Determine the (X, Y) coordinate at the center of the cell enclosing the given text.  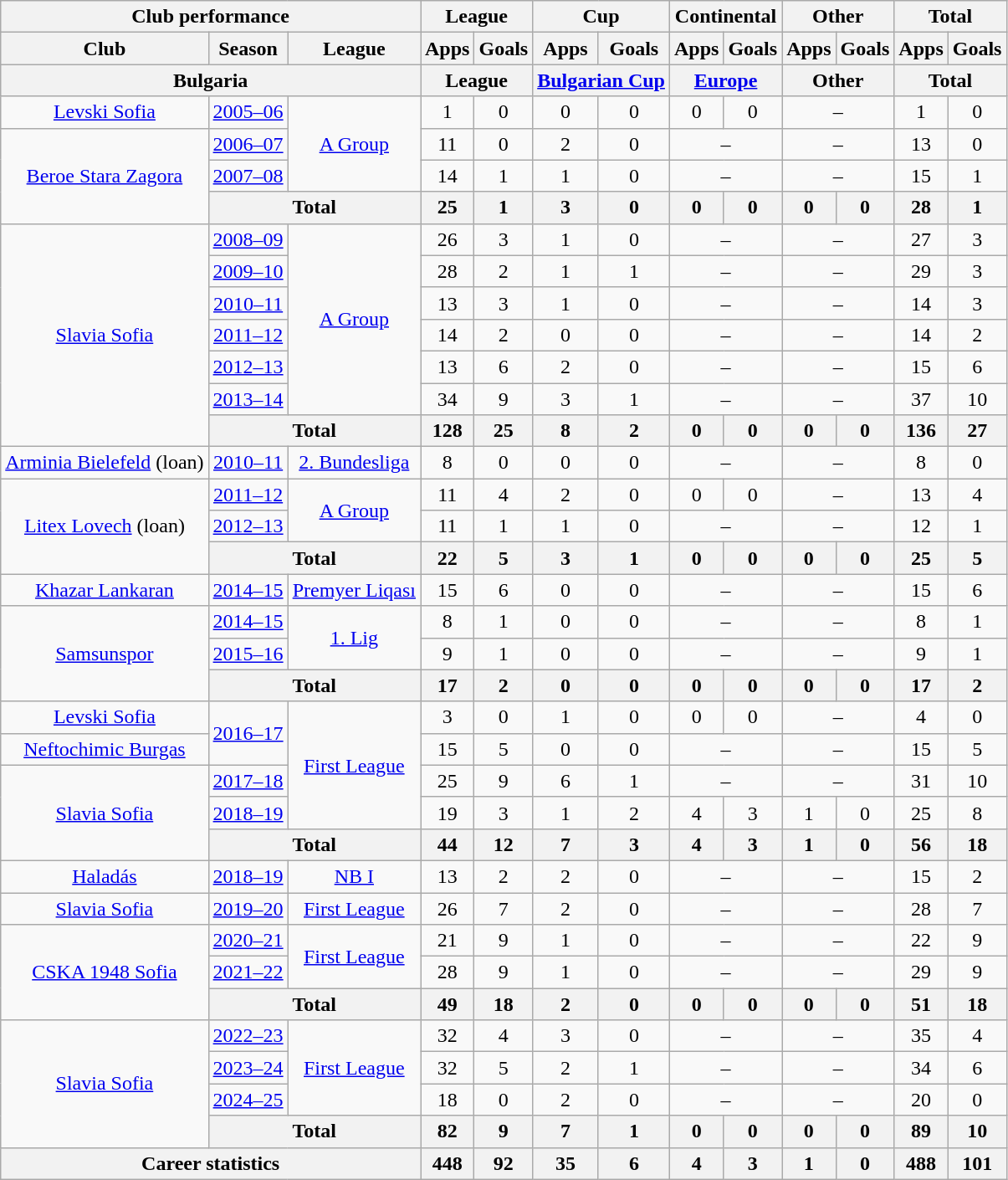
20 (921, 1100)
Continental (725, 17)
CSKA 1948 Sofia (105, 972)
56 (921, 844)
136 (921, 431)
89 (921, 1131)
Bulgaria (211, 80)
2006–07 (248, 144)
448 (447, 1163)
2024–25 (248, 1100)
2020–21 (248, 941)
2008–09 (248, 239)
2019–20 (248, 908)
Cup (601, 17)
Arminia Bielefeld (loan) (105, 463)
2007–08 (248, 176)
21 (447, 941)
101 (977, 1163)
2009–10 (248, 271)
2022–23 (248, 1036)
2021–22 (248, 972)
Premyer Liqası (354, 590)
NB I (354, 876)
2023–24 (248, 1068)
2017–18 (248, 781)
2005–06 (248, 112)
Litex Lovech (loan) (105, 526)
19 (447, 813)
82 (447, 1131)
Samsunspor (105, 654)
128 (447, 431)
Bulgarian Cup (601, 80)
2013–14 (248, 399)
Season (248, 49)
2016–17 (248, 733)
1. Lig (354, 638)
44 (447, 844)
Europe (725, 80)
Career statistics (211, 1163)
Club (105, 49)
Beroe Stara Zagora (105, 176)
92 (504, 1163)
2015–16 (248, 654)
37 (921, 399)
Club performance (211, 17)
31 (921, 781)
51 (921, 1004)
Khazar Lankaran (105, 590)
Haladás (105, 876)
49 (447, 1004)
2. Bundesliga (354, 463)
488 (921, 1163)
Neftochimic Burgas (105, 749)
